Scan for the cell matching the given text and deliver its (X, Y) coordinate at center. 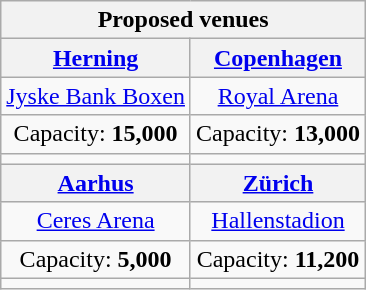
Proposed venues (184, 20)
Capacity: 13,000 (278, 134)
Capacity: 11,200 (278, 259)
Hallenstadion (278, 221)
Royal Arena (278, 96)
Copenhagen (278, 58)
Capacity: 15,000 (96, 134)
Herning (96, 58)
Aarhus (96, 183)
Ceres Arena (96, 221)
Zürich (278, 183)
Capacity: 5,000 (96, 259)
Jyske Bank Boxen (96, 96)
